Capture the cell that displays the provided text and extract its [X, Y] central coordinate. 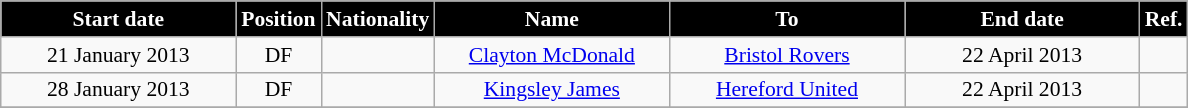
Hereford United [786, 90]
28 January 2013 [118, 90]
Position [278, 19]
Clayton McDonald [552, 55]
End date [1022, 19]
Bristol Rovers [786, 55]
To [786, 19]
Name [552, 19]
Ref. [1164, 19]
Kingsley James [552, 90]
Start date [118, 19]
Nationality [378, 19]
21 January 2013 [118, 55]
